Extract the [x, y] coordinate from the center of the cell holding the provided text.  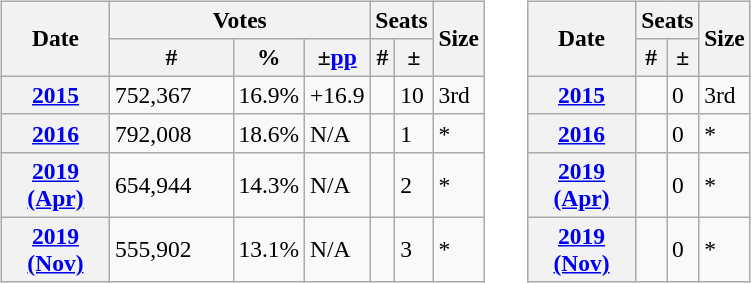
13.1% [269, 250]
% [269, 58]
1 [414, 133]
+16.9 [338, 96]
14.3% [269, 184]
±pp [338, 58]
654,944 [172, 184]
10 [414, 96]
Votes [240, 20]
792,008 [172, 133]
16.9% [269, 96]
752,367 [172, 96]
3 [414, 250]
2 [414, 184]
555,902 [172, 250]
18.6% [269, 133]
